For the text-containing cell, return its midpoint in [x, y] coordinate format. 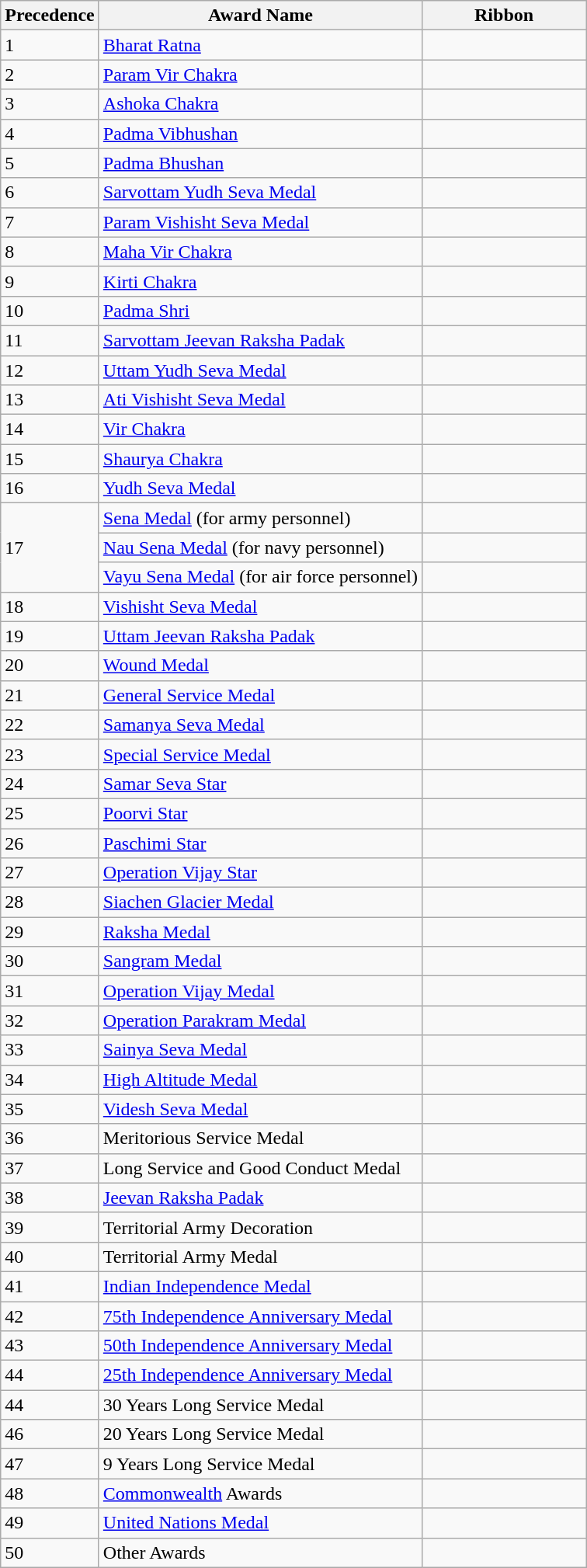
Vayu Sena Medal (for air force personnel) [260, 577]
Ashoka Chakra [260, 104]
37 [50, 1168]
50th Independence Anniversary Medal [260, 1346]
Padma Shri [260, 311]
12 [50, 370]
Indian Independence Medal [260, 1286]
Long Service and Good Conduct Medal [260, 1168]
Siachen Glacier Medal [260, 902]
General Service Medal [260, 695]
20 Years Long Service Medal [260, 1434]
Sangram Medal [260, 961]
Nau Sena Medal (for navy personnel) [260, 548]
18 [50, 607]
Territorial Army Decoration [260, 1227]
33 [50, 1050]
Videsh Seva Medal [260, 1109]
15 [50, 459]
Shaurya Chakra [260, 459]
14 [50, 429]
24 [50, 784]
26 [50, 843]
23 [50, 754]
1 [50, 45]
Poorvi Star [260, 813]
Sarvottam Jeevan Raksha Padak [260, 340]
48 [50, 1493]
9 [50, 281]
7 [50, 222]
50 [50, 1552]
Ribbon [505, 16]
Territorial Army Medal [260, 1257]
49 [50, 1523]
Param Vishisht Seva Medal [260, 222]
16 [50, 488]
40 [50, 1257]
Param Vir Chakra [260, 75]
42 [50, 1316]
6 [50, 193]
9 Years Long Service Medal [260, 1464]
3 [50, 104]
Jeevan Raksha Padak [260, 1198]
Uttam Jeevan Raksha Padak [260, 636]
Uttam Yudh Seva Medal [260, 370]
46 [50, 1434]
Raksha Medal [260, 932]
United Nations Medal [260, 1523]
43 [50, 1346]
8 [50, 252]
2 [50, 75]
Commonwealth Awards [260, 1493]
Padma Vibhushan [260, 134]
34 [50, 1080]
27 [50, 873]
Samanya Seva Medal [260, 725]
Vishisht Seva Medal [260, 607]
Paschimi Star [260, 843]
Operation Parakram Medal [260, 1020]
35 [50, 1109]
Maha Vir Chakra [260, 252]
39 [50, 1227]
29 [50, 932]
High Altitude Medal [260, 1080]
32 [50, 1020]
Other Awards [260, 1552]
17 [50, 548]
Ati Vishisht Seva Medal [260, 400]
Padma Bhushan [260, 163]
Meritorious Service Medal [260, 1139]
Yudh Seva Medal [260, 488]
5 [50, 163]
10 [50, 311]
Vir Chakra [260, 429]
Sarvottam Yudh Seva Medal [260, 193]
20 [50, 666]
25 [50, 813]
13 [50, 400]
28 [50, 902]
Special Service Medal [260, 754]
30 Years Long Service Medal [260, 1405]
47 [50, 1464]
25th Independence Anniversary Medal [260, 1375]
75th Independence Anniversary Medal [260, 1316]
4 [50, 134]
Wound Medal [260, 666]
21 [50, 695]
19 [50, 636]
Samar Seva Star [260, 784]
Precedence [50, 16]
11 [50, 340]
Sainya Seva Medal [260, 1050]
22 [50, 725]
38 [50, 1198]
Bharat Ratna [260, 45]
Operation Vijay Medal [260, 991]
36 [50, 1139]
Sena Medal (for army personnel) [260, 518]
Operation Vijay Star [260, 873]
Kirti Chakra [260, 281]
31 [50, 991]
41 [50, 1286]
30 [50, 961]
Award Name [260, 16]
